Return the [X, Y] coordinate for the center point of the cell that contains the specified text.  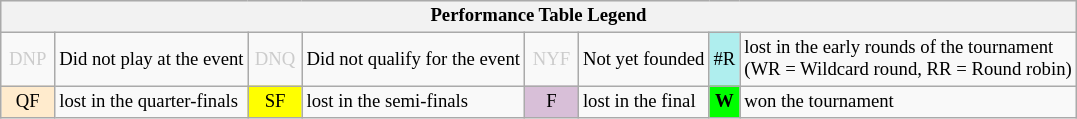
W [724, 102]
Did not play at the event [152, 60]
won the tournament [908, 102]
QF [28, 102]
lost in the early rounds of the tournament(WR = Wildcard round, RR = Round robin) [908, 60]
DNP [28, 60]
Did not qualify for the event [413, 60]
NYF [551, 60]
F [551, 102]
SF [275, 102]
lost in the quarter-finals [152, 102]
Not yet founded [643, 60]
lost in the final [643, 102]
#R [724, 60]
DNQ [275, 60]
Performance Table Legend [538, 16]
lost in the semi-finals [413, 102]
